From the cell containing the given text, extract its center point as (x, y) coordinate. 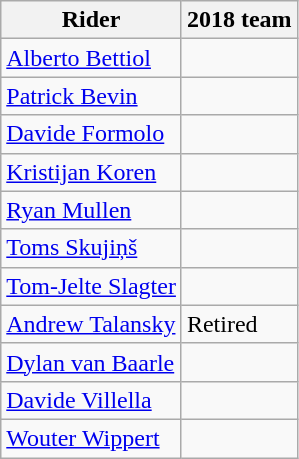
Andrew Talansky (92, 324)
Toms Skujiņš (92, 248)
Alberto Bettiol (92, 58)
2018 team (239, 20)
Tom-Jelte Slagter (92, 286)
Retired (239, 324)
Rider (92, 20)
Davide Villella (92, 400)
Dylan van Baarle (92, 362)
Kristijan Koren (92, 172)
Patrick Bevin (92, 96)
Davide Formolo (92, 134)
Ryan Mullen (92, 210)
Wouter Wippert (92, 438)
